Identify which cell holds the provided text, then report its [X, Y] central coordinate. 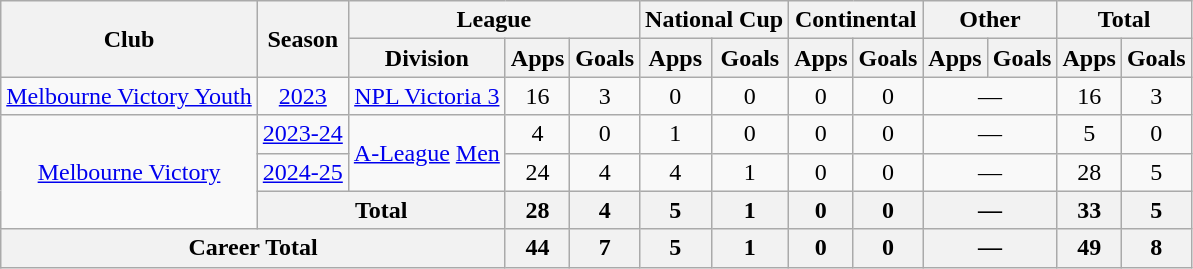
Melbourne Victory [130, 172]
Club [130, 39]
NPL Victoria 3 [426, 96]
44 [537, 248]
49 [1089, 248]
Continental [856, 20]
Melbourne Victory Youth [130, 96]
2024-25 [302, 172]
2023 [302, 96]
8 [1156, 248]
24 [537, 172]
League [494, 20]
A-League Men [426, 153]
Other [990, 20]
Career Total [254, 248]
33 [1089, 210]
Division [426, 58]
7 [605, 248]
2023-24 [302, 134]
National Cup [714, 20]
Season [302, 39]
